Return the (X, Y) coordinate for the center point of the cell that contains the specified text.  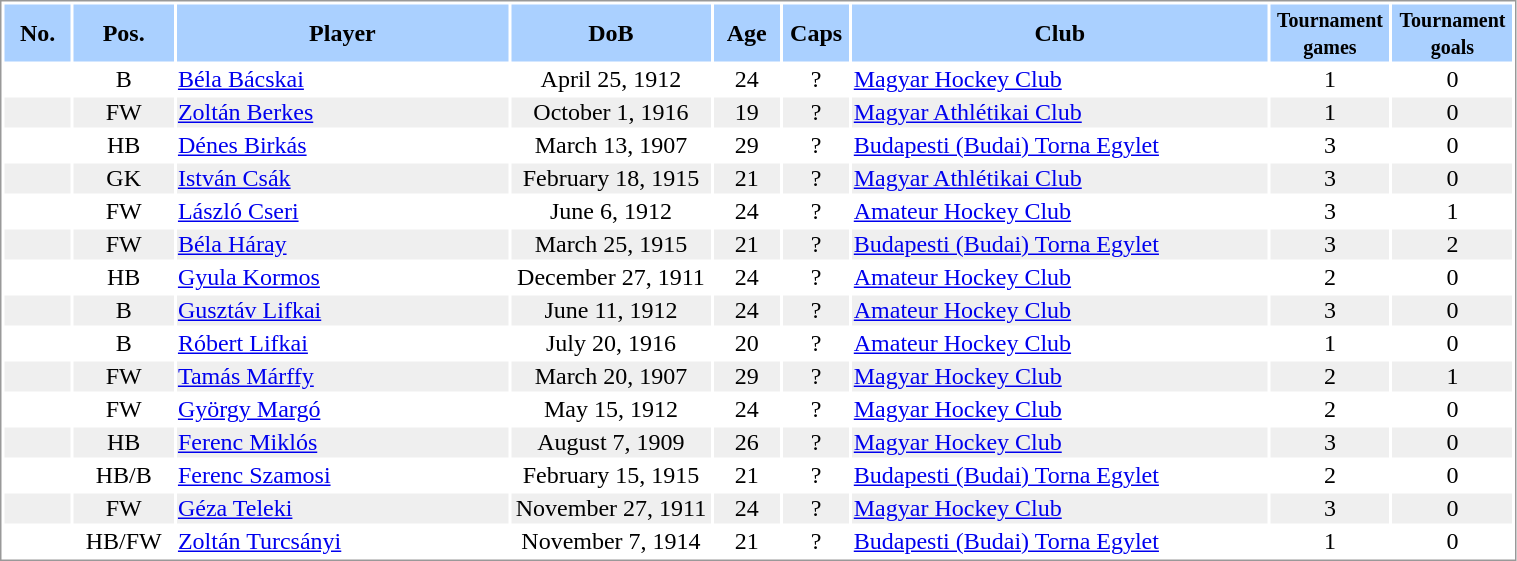
Zoltán Turcsányi (342, 541)
19 (747, 113)
February 18, 1915 (610, 179)
Ferenc Miklós (342, 443)
October 1, 1916 (610, 113)
György Margó (342, 409)
Caps (816, 32)
Club (1060, 32)
February 15, 1915 (610, 475)
HB/FW (124, 541)
László Cseri (342, 211)
Age (747, 32)
Tournamentgames (1330, 32)
Gyula Kormos (342, 277)
Player (342, 32)
HB/B (124, 475)
April 25, 1912 (610, 79)
March 13, 1907 (610, 145)
July 20, 1916 (610, 343)
March 25, 1915 (610, 245)
20 (747, 343)
June 6, 1912 (610, 211)
26 (747, 443)
November 27, 1911 (610, 509)
DoB (610, 32)
December 27, 1911 (610, 277)
Béla Bácskai (342, 79)
March 20, 1907 (610, 377)
Pos. (124, 32)
Géza Teleki (342, 509)
Béla Háray (342, 245)
Gusztáv Lifkai (342, 311)
May 15, 1912 (610, 409)
Tournamentgoals (1453, 32)
June 11, 1912 (610, 311)
No. (37, 32)
Ferenc Szamosi (342, 475)
Dénes Birkás (342, 145)
August 7, 1909 (610, 443)
Zoltán Berkes (342, 113)
Tamás Márffy (342, 377)
November 7, 1914 (610, 541)
GK (124, 179)
István Csák (342, 179)
Róbert Lifkai (342, 343)
